For the text-containing cell, return its midpoint in (X, Y) coordinate format. 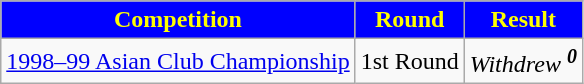
1998–99 Asian Club Championship (178, 62)
Round (410, 20)
Result (523, 20)
1st Round (410, 62)
Competition (178, 20)
Withdrew 0 (523, 62)
